Provide the [x, y] coordinate of the cell's center where the given text is located.  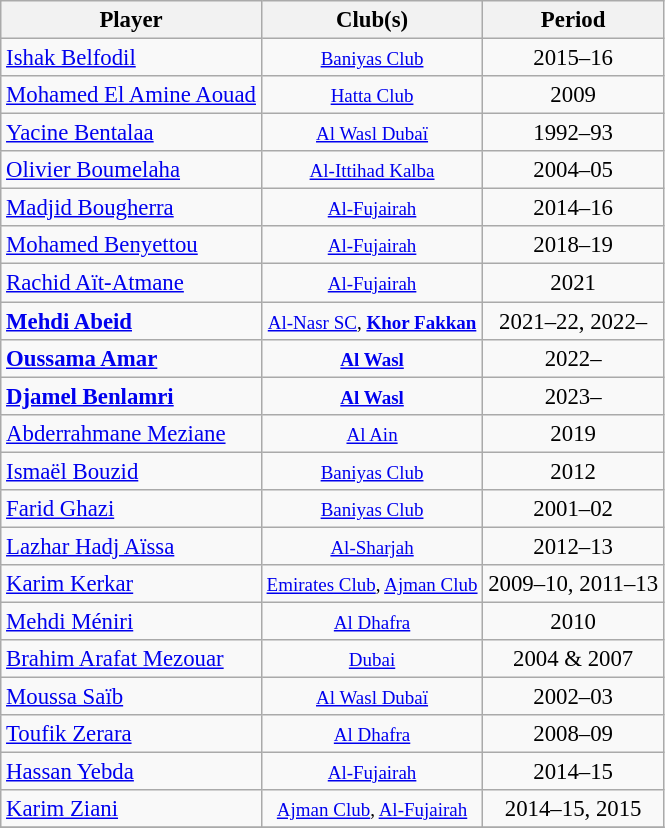
Abderrahmane Meziane [132, 433]
Club(s) [372, 20]
Mohamed El Amine Aouad [132, 95]
2021 [574, 283]
2004 & 2007 [574, 659]
Rachid Aït-Atmane [132, 283]
Emirates Club, Ajman Club [372, 584]
2019 [574, 433]
2018–19 [574, 245]
Moussa Saïb [132, 697]
Al-Nasr SC, Khor Fakkan [372, 321]
2004–05 [574, 170]
Olivier Boumelaha [132, 170]
Toufik Zerara [132, 734]
Player [132, 20]
Ishak Belfodil [132, 58]
2012–13 [574, 546]
2015–16 [574, 58]
Mohamed Benyettou [132, 245]
Djamel Benlamri [132, 396]
Madjid Bougherra [132, 208]
2023– [574, 396]
Al-Sharjah [372, 546]
2014–15, 2015 [574, 809]
1992–93 [574, 133]
2014–16 [574, 208]
2002–03 [574, 697]
2010 [574, 621]
2009 [574, 95]
Karim Ziani [132, 809]
Yacine Bentalaa [132, 133]
Period [574, 20]
Ajman Club, Al-Fujairah [372, 809]
2012 [574, 471]
Mehdi Méniri [132, 621]
2022– [574, 358]
Dubai [372, 659]
2001–02 [574, 509]
Hassan Yebda [132, 772]
Farid Ghazi [132, 509]
Hatta Club [372, 95]
Al-Ittihad Kalba [372, 170]
2009–10, 2011–13 [574, 584]
Brahim Arafat Mezouar [132, 659]
2008–09 [574, 734]
Oussama Amar [132, 358]
Lazhar Hadj Aïssa [132, 546]
Ismaël Bouzid [132, 471]
Al Ain [372, 433]
Mehdi Abeid [132, 321]
2014–15 [574, 772]
Karim Kerkar [132, 584]
2021–22, 2022– [574, 321]
